Capture the cell that displays the provided text and extract its (x, y) central coordinate. 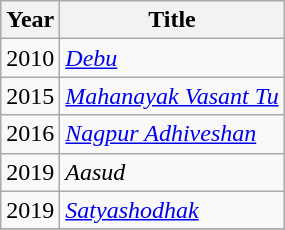
Nagpur Adhiveshan (172, 134)
Year (30, 20)
Mahanayak Vasant Tu (172, 96)
Aasud (172, 172)
Debu (172, 58)
2010 (30, 58)
Title (172, 20)
2015 (30, 96)
Satyashodhak (172, 210)
2016 (30, 134)
